Provide the [X, Y] coordinate of the cell's center where the given text is located.  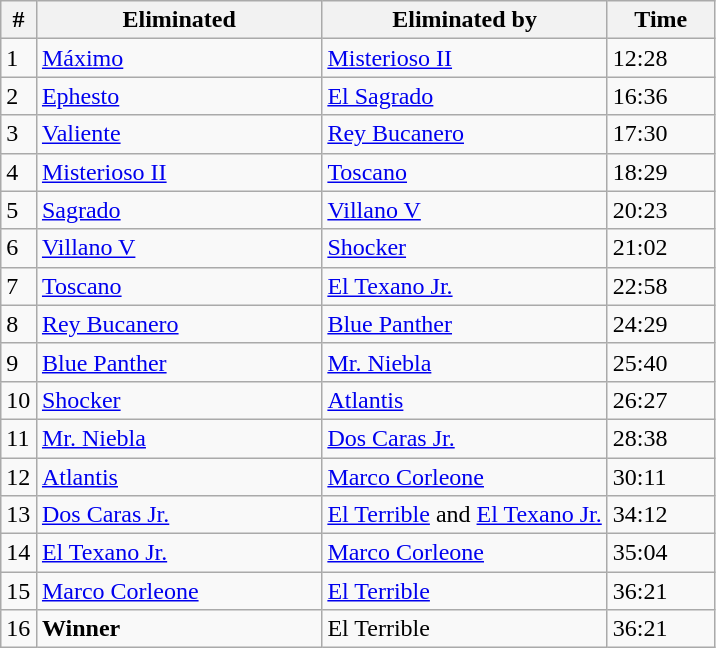
15 [19, 591]
16 [19, 629]
Valiente [178, 134]
17:30 [660, 134]
3 [19, 134]
2 [19, 96]
Ephesto [178, 96]
12:28 [660, 58]
24:29 [660, 324]
5 [19, 210]
11 [19, 438]
21:02 [660, 248]
34:12 [660, 515]
1 [19, 58]
20:23 [660, 210]
Máximo [178, 58]
Eliminated by [464, 20]
12 [19, 477]
22:58 [660, 286]
9 [19, 362]
7 [19, 286]
4 [19, 172]
Eliminated [178, 20]
13 [19, 515]
# [19, 20]
El Sagrado [464, 96]
6 [19, 248]
30:11 [660, 477]
18:29 [660, 172]
26:27 [660, 400]
Sagrado [178, 210]
14 [19, 553]
El Terrible and El Texano Jr. [464, 515]
25:40 [660, 362]
28:38 [660, 438]
8 [19, 324]
35:04 [660, 553]
Winner [178, 629]
10 [19, 400]
16:36 [660, 96]
Time [660, 20]
